Pinpoint the cell where the given text exists, returning its [X, Y] midpoint coordinate. 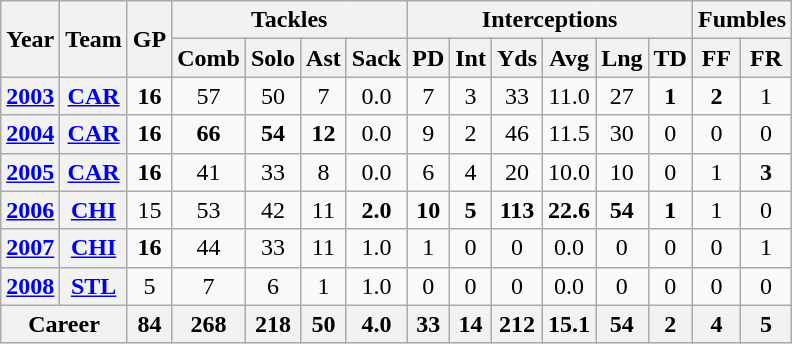
2003 [30, 96]
113 [516, 210]
11.0 [570, 96]
2007 [30, 248]
84 [149, 324]
Solo [272, 58]
GP [149, 39]
Lng [622, 58]
Interceptions [550, 20]
53 [209, 210]
42 [272, 210]
2006 [30, 210]
9 [428, 134]
15.1 [570, 324]
Int [471, 58]
PD [428, 58]
66 [209, 134]
2.0 [376, 210]
41 [209, 172]
57 [209, 96]
2005 [30, 172]
2004 [30, 134]
FF [716, 58]
4.0 [376, 324]
Fumbles [742, 20]
27 [622, 96]
Yds [516, 58]
8 [324, 172]
218 [272, 324]
30 [622, 134]
2008 [30, 286]
STL [94, 286]
TD [670, 58]
Career [64, 324]
14 [471, 324]
Tackles [290, 20]
Year [30, 39]
20 [516, 172]
10.0 [570, 172]
12 [324, 134]
Sack [376, 58]
Comb [209, 58]
22.6 [570, 210]
Avg [570, 58]
268 [209, 324]
46 [516, 134]
FR [766, 58]
44 [209, 248]
212 [516, 324]
15 [149, 210]
Ast [324, 58]
11.5 [570, 134]
Team [94, 39]
